For the text-containing cell, return its midpoint in (X, Y) coordinate format. 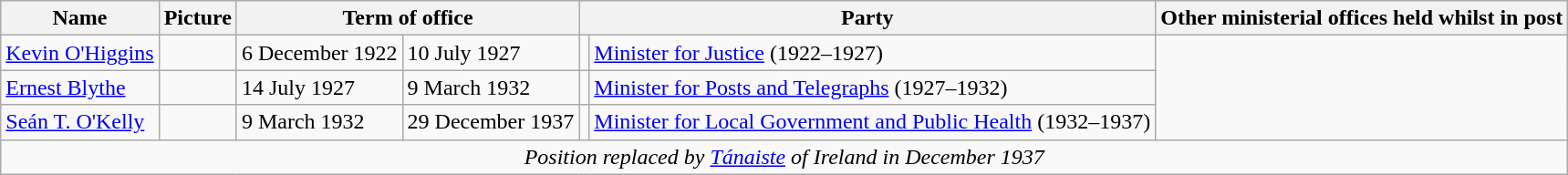
29 December 1937 (491, 122)
10 July 1927 (491, 53)
Picture (197, 18)
Minister for Local Government and Public Health (1932–1937) (872, 122)
Other ministerial offices held whilst in post (1362, 18)
Kevin O'Higgins (80, 53)
Seán T. O'Kelly (80, 122)
Term of office (407, 18)
Party (867, 18)
Position replaced by Tánaiste of Ireland in December 1937 (784, 157)
6 December 1922 (319, 53)
Minister for Posts and Telegraphs (1927–1932) (872, 87)
Name (80, 18)
Minister for Justice (1922–1927) (872, 53)
Ernest Blythe (80, 87)
14 July 1927 (319, 87)
